Determine the (X, Y) coordinate at the center of the cell enclosing the given text.  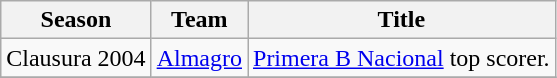
Title (402, 20)
Team (199, 20)
Primera B Nacional top scorer. (402, 58)
Almagro (199, 58)
Season (76, 20)
Clausura 2004 (76, 58)
